Provide the [X, Y] coordinate of the cell's center where the given text is located.  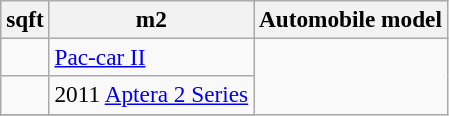
Automobile model [351, 19]
2011 Aptera 2 Series [151, 95]
sqft [25, 19]
m2 [151, 19]
Pac-car II [151, 57]
